Detect which cell encompasses the target text, then output its (X, Y) center coordinate. 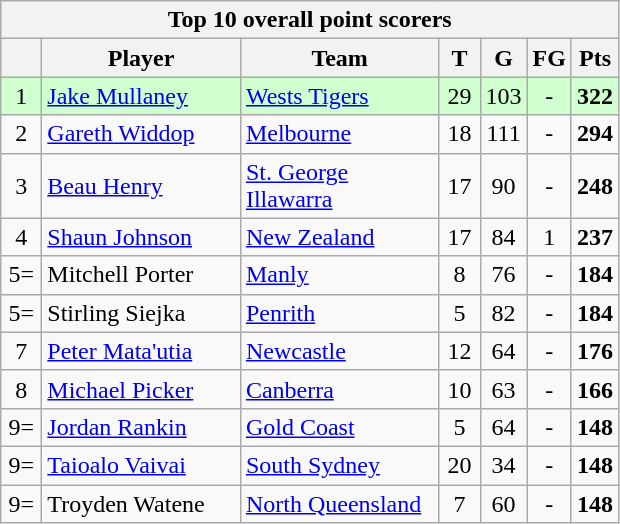
63 (504, 389)
Pts (594, 58)
237 (594, 237)
Beau Henry (142, 186)
18 (460, 134)
South Sydney (340, 465)
322 (594, 96)
4 (22, 237)
Team (340, 58)
12 (460, 351)
Gold Coast (340, 427)
10 (460, 389)
Jake Mullaney (142, 96)
FG (549, 58)
90 (504, 186)
Newcastle (340, 351)
20 (460, 465)
Jordan Rankin (142, 427)
Manly (340, 275)
294 (594, 134)
3 (22, 186)
248 (594, 186)
Player (142, 58)
103 (504, 96)
T (460, 58)
Top 10 overall point scorers (310, 20)
Shaun Johnson (142, 237)
St. George Illawarra (340, 186)
111 (504, 134)
Taioalo Vaivai (142, 465)
Canberra (340, 389)
166 (594, 389)
176 (594, 351)
84 (504, 237)
North Queensland (340, 503)
82 (504, 313)
Melbourne (340, 134)
Mitchell Porter (142, 275)
Wests Tigers (340, 96)
G (504, 58)
Troyden Watene (142, 503)
Peter Mata'utia (142, 351)
34 (504, 465)
76 (504, 275)
60 (504, 503)
New Zealand (340, 237)
29 (460, 96)
Gareth Widdop (142, 134)
Penrith (340, 313)
2 (22, 134)
Stirling Siejka (142, 313)
Michael Picker (142, 389)
